Locate the cell with the specified text and output its (X, Y) center coordinate. 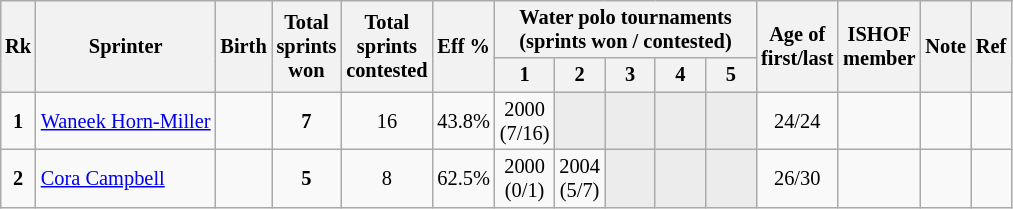
2000(7/16) (525, 121)
Rk (18, 46)
62.5% (464, 178)
Eff % (464, 46)
Cora Campbell (126, 178)
26/30 (797, 178)
4 (680, 75)
Water polo tournaments(sprints won / contested) (626, 29)
ISHOFmember (879, 46)
2000(0/1) (525, 178)
43.8% (464, 121)
Waneek Horn-Miller (126, 121)
Note (945, 46)
2004(5/7) (579, 178)
7 (307, 121)
24/24 (797, 121)
3 (630, 75)
Totalsprintswon (307, 46)
16 (386, 121)
Sprinter (126, 46)
Ref (991, 46)
Totalsprintscontested (386, 46)
8 (386, 178)
Birth (243, 46)
Age offirst/last (797, 46)
